Find where the given text appears and provide that cell's center as (X, Y) coordinate. 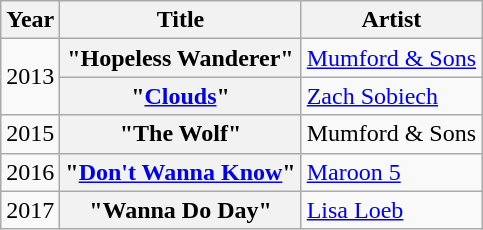
2017 (30, 210)
Artist (391, 20)
2013 (30, 77)
"Clouds" (180, 96)
2016 (30, 172)
Maroon 5 (391, 172)
"Hopeless Wanderer" (180, 58)
Zach Sobiech (391, 96)
Lisa Loeb (391, 210)
2015 (30, 134)
"Wanna Do Day" (180, 210)
"Don't Wanna Know" (180, 172)
"The Wolf" (180, 134)
Title (180, 20)
Year (30, 20)
